Detect which cell encompasses the target text, then output its (x, y) center coordinate. 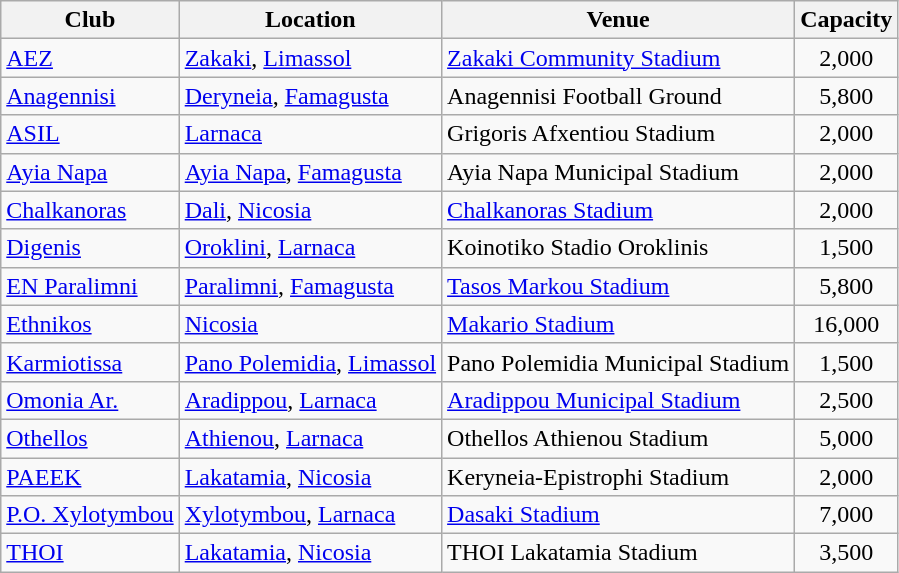
Keryneia-Epistrophi Stadium (618, 477)
Pano Polemidia, Limassol (310, 362)
Larnaca (310, 134)
Chalkanoras Stadium (618, 210)
7,000 (846, 515)
Othellos Athienou Stadium (618, 438)
Aradippou Municipal Stadium (618, 400)
5,000 (846, 438)
PAEEK (90, 477)
Dali, Nicosia (310, 210)
Nicosia (310, 324)
Aradippou, Larnaca (310, 400)
Anagennisi Football Ground (618, 96)
Koinotiko Stadio Oroklinis (618, 248)
Paralimni, Famagusta (310, 286)
AEZ (90, 58)
Ayia Napa (90, 172)
Anagennisi (90, 96)
Zakaki Community Stadium (618, 58)
Deryneia, Famagusta (310, 96)
Capacity (846, 20)
Ayia Napa, Famagusta (310, 172)
Makario Stadium (618, 324)
P.O. Xylotymbou (90, 515)
Chalkanoras (90, 210)
Ethnikos (90, 324)
Grigoris Afxentiou Stadium (618, 134)
3,500 (846, 553)
Location (310, 20)
EN Paralimni (90, 286)
THOI (90, 553)
Club (90, 20)
2,500 (846, 400)
THOI Lakatamia Stadium (618, 553)
Xylotymbou, Larnaca (310, 515)
Dasaki Stadium (618, 515)
Pano Polemidia Municipal Stadium (618, 362)
Venue (618, 20)
Oroklini, Larnaca (310, 248)
Othellos (90, 438)
Zakaki, Limassol (310, 58)
ASIL (90, 134)
Ayia Napa Municipal Stadium (618, 172)
Athienou, Larnaca (310, 438)
Omonia Ar. (90, 400)
Karmiotissa (90, 362)
Tasos Markou Stadium (618, 286)
Digenis (90, 248)
16,000 (846, 324)
